Provide the (x, y) coordinate of the cell's center where the given text is located.  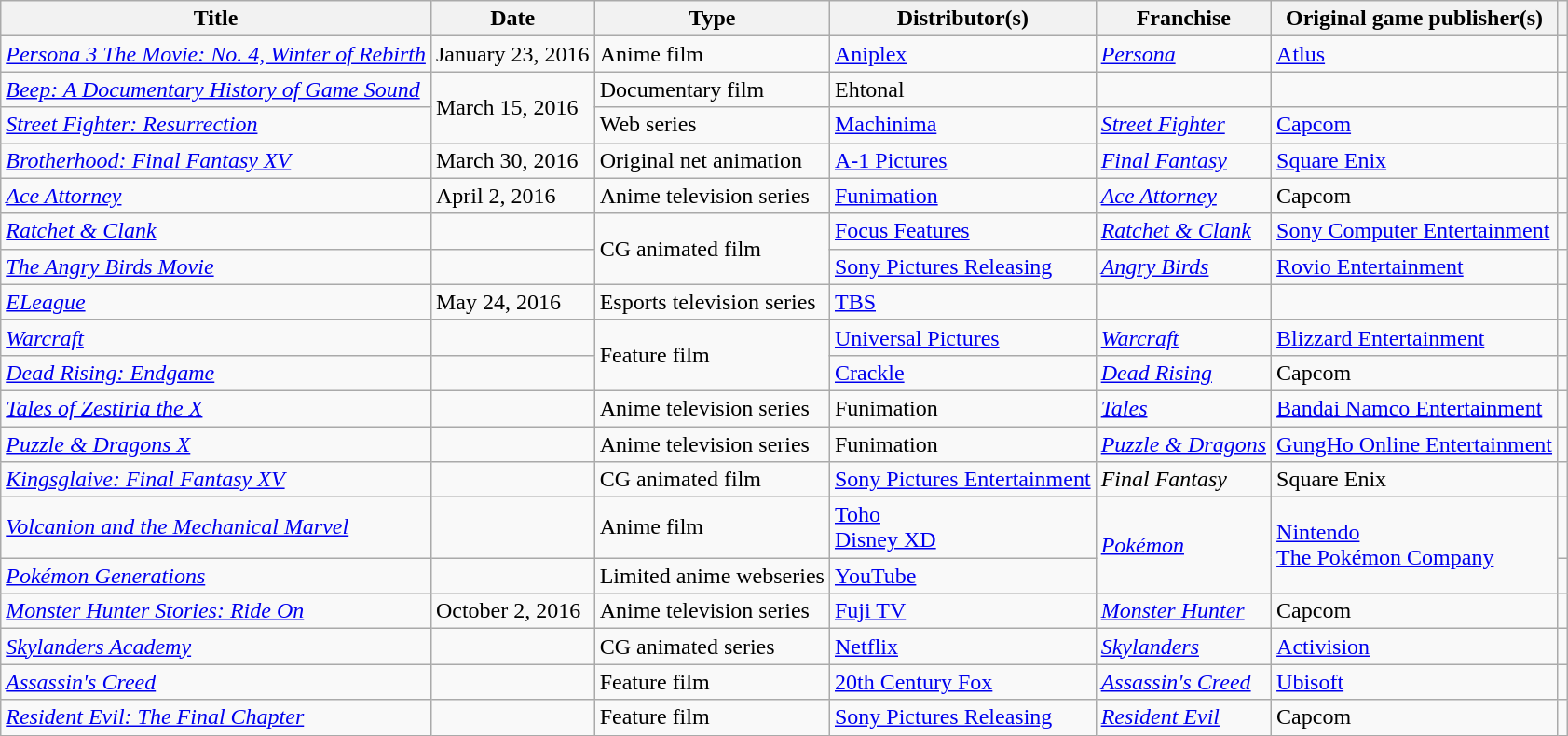
Documentary film (712, 89)
GungHo Online Entertainment (1414, 444)
20th Century Fox (962, 682)
ELeague (216, 302)
Dead Rising (1183, 373)
Monster Hunter Stories: Ride On (216, 611)
Type (712, 19)
Beep: A Documentary History of Game Sound (216, 89)
Original net animation (712, 160)
Esports television series (712, 302)
Tales (1183, 408)
Persona 3 The Movie: No. 4, Winter of Rebirth (216, 54)
Blizzard Entertainment (1414, 337)
Skylanders Academy (216, 647)
October 2, 2016 (512, 611)
Limited anime webseries (712, 576)
Bandai Namco Entertainment (1414, 408)
Angry Birds (1183, 266)
March 15, 2016 (512, 107)
TBS (962, 302)
Focus Features (962, 231)
Date (512, 19)
Dead Rising: Endgame (216, 373)
Machinima (962, 125)
Crackle (962, 373)
CG animated series (712, 647)
Puzzle & Dragons X (216, 444)
Original game publisher(s) (1414, 19)
January 23, 2016 (512, 54)
The Angry Birds Movie (216, 266)
Fuji TV (962, 611)
Street Fighter: Resurrection (216, 125)
Persona (1183, 54)
Rovio Entertainment (1414, 266)
Universal Pictures (962, 337)
Distributor(s) (962, 19)
Resident Evil (1183, 717)
May 24, 2016 (512, 302)
Monster Hunter (1183, 611)
Skylanders (1183, 647)
March 30, 2016 (512, 160)
Street Fighter (1183, 125)
Activision (1414, 647)
Ehtonal (962, 89)
Pokémon (1183, 546)
Volcanion and the Mechanical Marvel (216, 527)
YouTube (962, 576)
Atlus (1414, 54)
Pokémon Generations (216, 576)
Brotherhood: Final Fantasy XV (216, 160)
Aniplex (962, 54)
Title (216, 19)
Sony Computer Entertainment (1414, 231)
April 2, 2016 (512, 196)
Sony Pictures Entertainment (962, 480)
A-1 Pictures (962, 160)
Franchise (1183, 19)
Web series (712, 125)
NintendoThe Pokémon Company (1414, 546)
Toho Disney XD (962, 527)
Kingsglaive: Final Fantasy XV (216, 480)
Ubisoft (1414, 682)
Tales of Zestiria the X (216, 408)
Resident Evil: The Final Chapter (216, 717)
Puzzle & Dragons (1183, 444)
Netflix (962, 647)
